Return the (x, y) coordinate for the center point of the cell that contains the specified text.  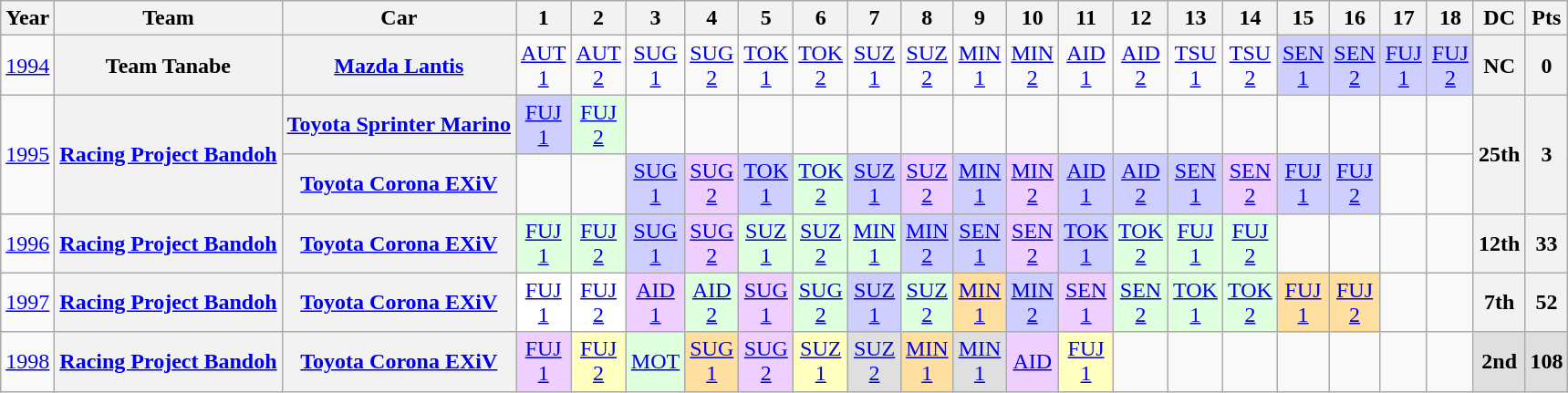
AUT1 (544, 66)
Team Tanabe (168, 66)
2nd (1499, 361)
1 (544, 18)
14 (1250, 18)
Toyota Sprinter Marino (399, 124)
33 (1547, 243)
1996 (27, 243)
Car (399, 18)
Team (168, 18)
1995 (27, 154)
8 (927, 18)
0 (1547, 66)
DC (1499, 18)
11 (1086, 18)
7 (875, 18)
AUT2 (598, 66)
Year (27, 18)
25th (1499, 154)
7th (1499, 303)
Pts (1547, 18)
13 (1196, 18)
10 (1033, 18)
NC (1499, 66)
AID (1033, 361)
12 (1141, 18)
MOT (655, 361)
108 (1547, 361)
TSU2 (1250, 66)
TSU1 (1196, 66)
6 (821, 18)
18 (1450, 18)
1998 (27, 361)
5 (766, 18)
15 (1303, 18)
Mazda Lantis (399, 66)
2 (598, 18)
12th (1499, 243)
1994 (27, 66)
4 (711, 18)
1997 (27, 303)
52 (1547, 303)
9 (980, 18)
17 (1403, 18)
16 (1355, 18)
